Search for the cell housing the specified text and yield its (X, Y) center coordinate. 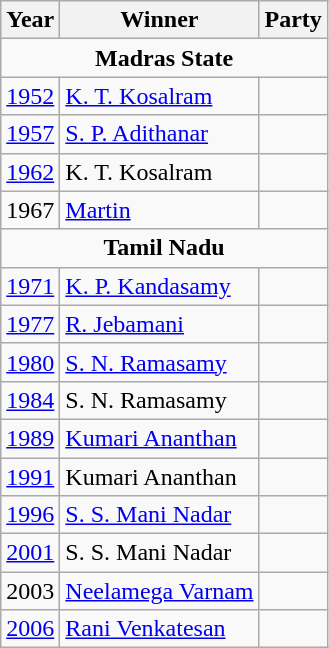
2003 (30, 591)
Winner (160, 20)
1996 (30, 515)
Neelamega Varnam (160, 591)
Tamil Nadu (164, 248)
S. P. Adithanar (160, 134)
K. P. Kandasamy (160, 286)
1967 (30, 210)
1971 (30, 286)
1957 (30, 134)
R. Jebamani (160, 324)
Party (293, 20)
2006 (30, 629)
1984 (30, 400)
1977 (30, 324)
Rani Venkatesan (160, 629)
Year (30, 20)
Madras State (164, 58)
1989 (30, 438)
2001 (30, 553)
1952 (30, 96)
1962 (30, 172)
Martin (160, 210)
1991 (30, 477)
1980 (30, 362)
